Return the [x, y] coordinate for the center point of the cell that contains the specified text.  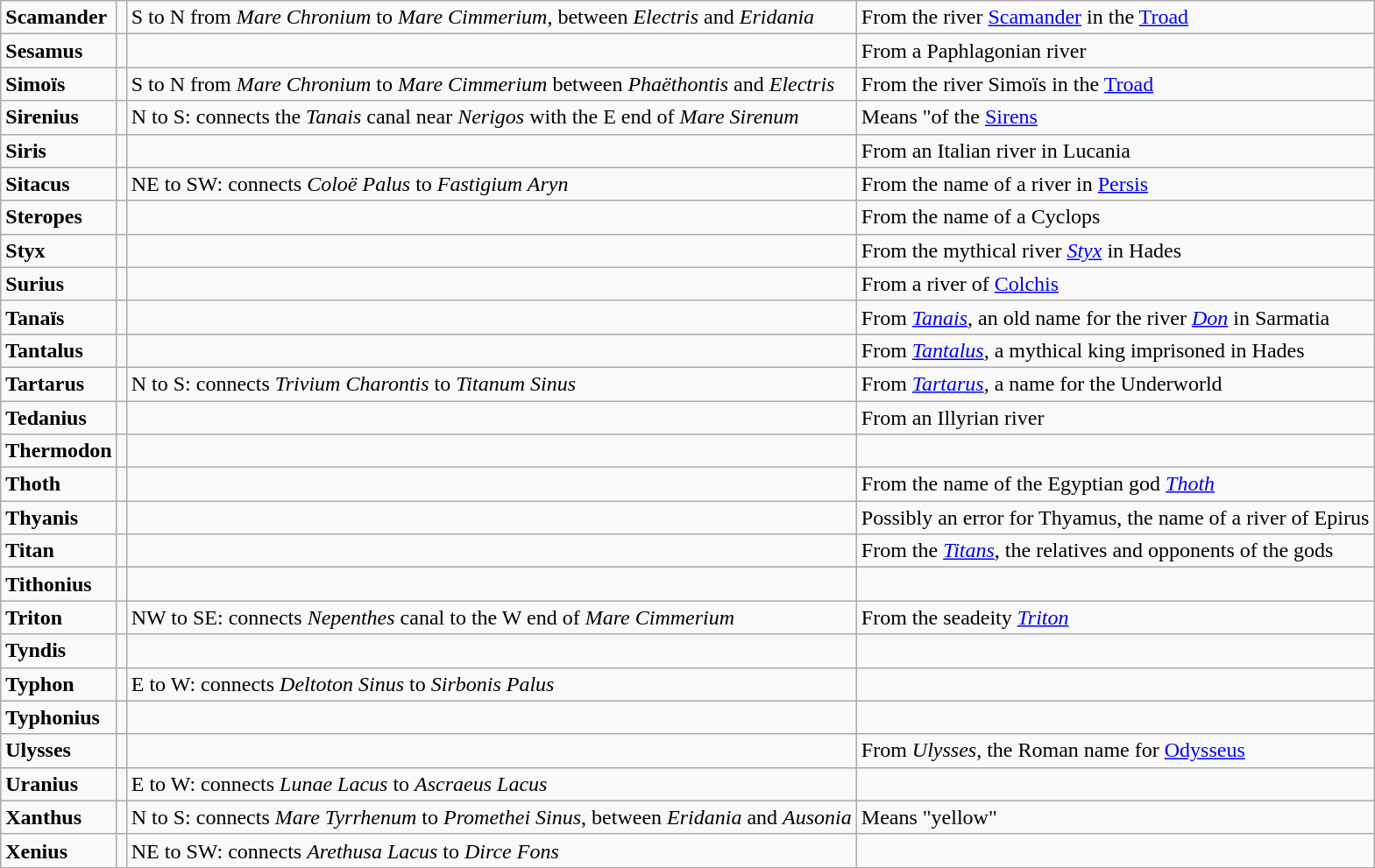
Means "of the Sirens [1115, 117]
From a Paphlagonian river [1115, 51]
Sirenius [59, 117]
From Tartarus, a name for the Underworld [1115, 384]
Steropes [59, 217]
From the river Simoïs in the Troad [1115, 84]
Xenius [59, 850]
Sitacus [59, 184]
From an Italian river in Lucania [1115, 151]
Surius [59, 284]
From the mythical river Styx in Hades [1115, 251]
NE to SW: connects Arethusa Lacus to Dirce Fons [491, 850]
From an Illyrian river [1115, 418]
From Tantalus, a mythical king imprisoned in Hades [1115, 350]
Thoth [59, 484]
Tanaïs [59, 317]
Tartarus [59, 384]
Possibly an error for Thyamus, the name of a river of Epirus [1115, 518]
Tantalus [59, 350]
Scamander [59, 18]
Uranius [59, 784]
From the name of a river in Persis [1115, 184]
From a river of Colchis [1115, 284]
Titan [59, 551]
Tedanius [59, 418]
S to N from Mare Chronium to Mare Cimmerium between Phaëthontis and Electris [491, 84]
N to S: connects Mare Tyrrhenum to Promethei Sinus, between Eridania and Ausonia [491, 817]
Xanthus [59, 817]
S to N from Mare Chronium to Mare Cimmerium, between Electris and Eridania [491, 18]
Tithonius [59, 584]
From Ulysses, the Roman name for Odysseus [1115, 751]
Typhon [59, 684]
Tyndis [59, 651]
Typhonius [59, 717]
Triton [59, 617]
NW to SE: connects Nepenthes canal to the W end of Mare Cimmerium [491, 617]
From the Titans, the relatives and opponents of the gods [1115, 551]
Thyanis [59, 518]
From the name of a Cyclops [1115, 217]
Sesamus [59, 51]
E to W: connects Deltoton Sinus to Sirbonis Palus [491, 684]
Thermodon [59, 451]
From Tanais, an old name for the river Don in Sarmatia [1115, 317]
From the river Scamander in the Troad [1115, 18]
From the seadeity Triton [1115, 617]
Simoïs [59, 84]
N to S: connects Trivium Charontis to Titanum Sinus [491, 384]
Siris [59, 151]
E to W: connects Lunae Lacus to Ascraeus Lacus [491, 784]
NE to SW: connects Coloë Palus to Fastigium Aryn [491, 184]
Styx [59, 251]
Ulysses [59, 751]
N to S: connects the Tanais canal near Nerigos with the E end of Mare Sirenum [491, 117]
Means "yellow" [1115, 817]
From the name of the Egyptian god Thoth [1115, 484]
